For the text-containing cell, return its midpoint in (x, y) coordinate format. 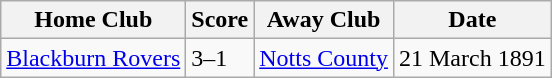
21 March 1891 (472, 58)
Date (472, 20)
Home Club (94, 20)
3–1 (220, 58)
Score (220, 20)
Blackburn Rovers (94, 58)
Notts County (324, 58)
Away Club (324, 20)
